Locate the cell with the specified text and output its [x, y] center coordinate. 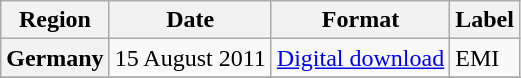
Format [360, 20]
EMI [485, 58]
Region [55, 20]
15 August 2011 [190, 58]
Label [485, 20]
Germany [55, 58]
Digital download [360, 58]
Date [190, 20]
